Capture the cell that displays the provided text and extract its (x, y) central coordinate. 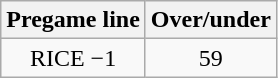
RICE −1 (74, 58)
Over/under (210, 20)
59 (210, 58)
Pregame line (74, 20)
